Pinpoint the cell where the given text exists, returning its [X, Y] midpoint coordinate. 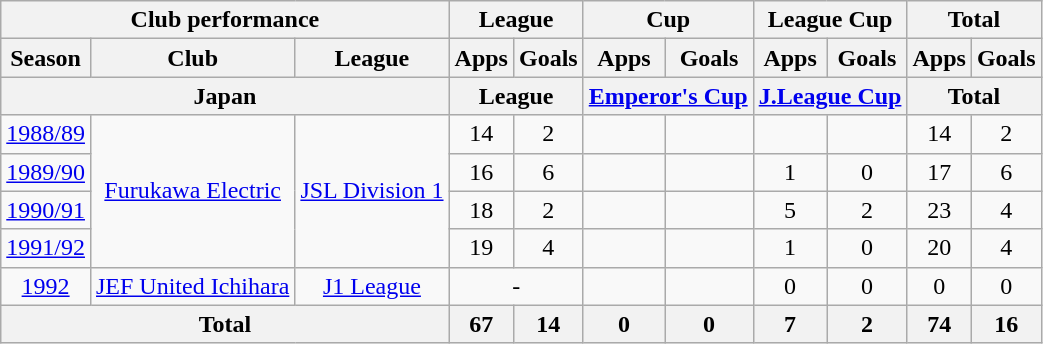
Cup [668, 20]
JSL Division 1 [372, 191]
19 [481, 248]
Club performance [225, 20]
5 [790, 210]
1991/92 [46, 248]
Season [46, 58]
JEF United Ichihara [192, 286]
74 [939, 324]
1989/90 [46, 172]
J.League Cup [830, 96]
Japan [225, 96]
Emperor's Cup [668, 96]
League Cup [830, 20]
Club [192, 58]
1990/91 [46, 210]
1988/89 [46, 134]
7 [790, 324]
23 [939, 210]
J1 League [372, 286]
18 [481, 210]
67 [481, 324]
20 [939, 248]
- [516, 286]
17 [939, 172]
1992 [46, 286]
Furukawa Electric [192, 191]
